Find where the given text appears and provide that cell's center as [X, Y] coordinate. 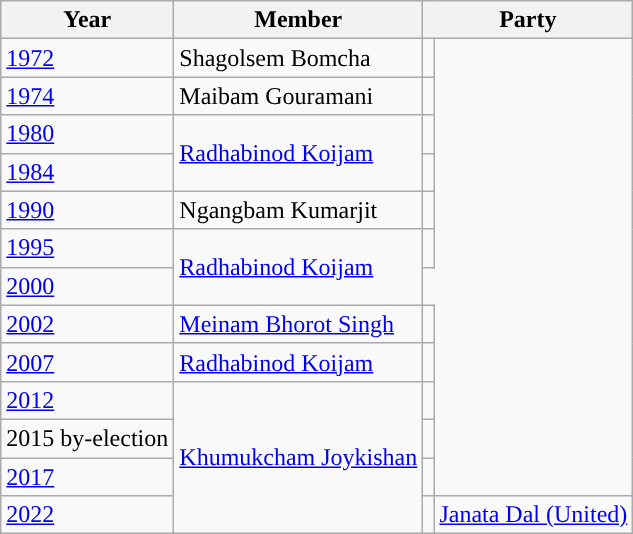
1980 [88, 134]
Year [88, 20]
2007 [88, 362]
2015 by-election [88, 438]
Maibam Gouramani [298, 96]
2002 [88, 324]
Member [298, 20]
1995 [88, 248]
Meinam Bhorot Singh [298, 324]
1972 [88, 58]
2000 [88, 286]
Party [528, 20]
Khumukcham Joykishan [298, 457]
2017 [88, 477]
Shagolsem Bomcha [298, 58]
Ngangbam Kumarjit [298, 210]
2012 [88, 400]
1990 [88, 210]
2022 [88, 515]
1974 [88, 96]
1984 [88, 172]
Janata Dal (United) [534, 515]
